Identify which cell holds the provided text, then report its [X, Y] central coordinate. 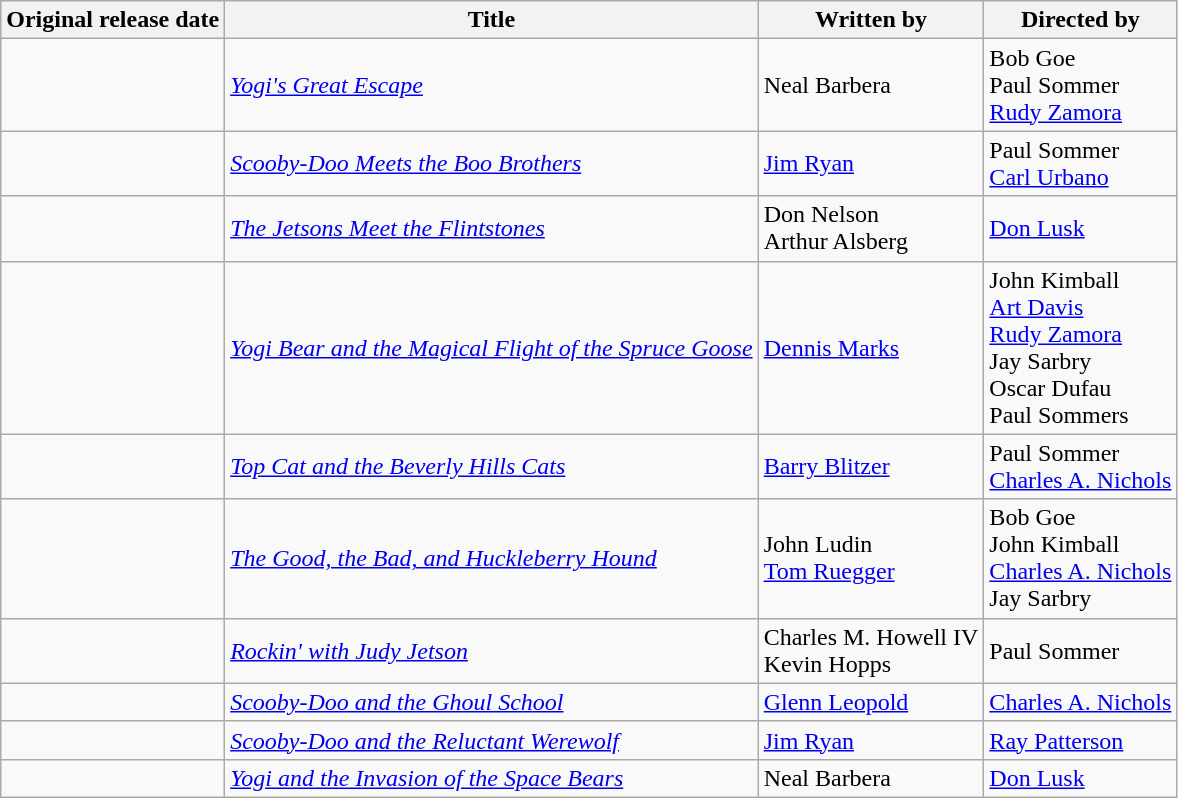
The Jetsons Meet the Flintstones [492, 228]
Ray Patterson [1080, 740]
Charles M. Howell IVKevin Hopps [871, 650]
Bob GoePaul SommerRudy Zamora [1080, 85]
Paul SommerCharles A. Nichols [1080, 466]
Original release date [113, 20]
Paul Sommer [1080, 650]
Don NelsonArthur Alsberg [871, 228]
The Good, the Bad, and Huckleberry Hound [492, 558]
Scooby-Doo Meets the Boo Brothers [492, 164]
John LudinTom Ruegger [871, 558]
Directed by [1080, 20]
Scooby-Doo and the Ghoul School [492, 702]
Written by [871, 20]
Scooby-Doo and the Reluctant Werewolf [492, 740]
Charles A. Nichols [1080, 702]
Top Cat and the Beverly Hills Cats [492, 466]
Barry Blitzer [871, 466]
Title [492, 20]
Bob GoeJohn KimballCharles A. NicholsJay Sarbry [1080, 558]
Yogi and the Invasion of the Space Bears [492, 778]
Paul SommerCarl Urbano [1080, 164]
John KimballArt DavisRudy ZamoraJay SarbryOscar DufauPaul Sommers [1080, 348]
Rockin' with Judy Jetson [492, 650]
Glenn Leopold [871, 702]
Yogi's Great Escape [492, 85]
Dennis Marks [871, 348]
Yogi Bear and the Magical Flight of the Spruce Goose [492, 348]
